Determine the [X, Y] coordinate at the center of the cell enclosing the given text.  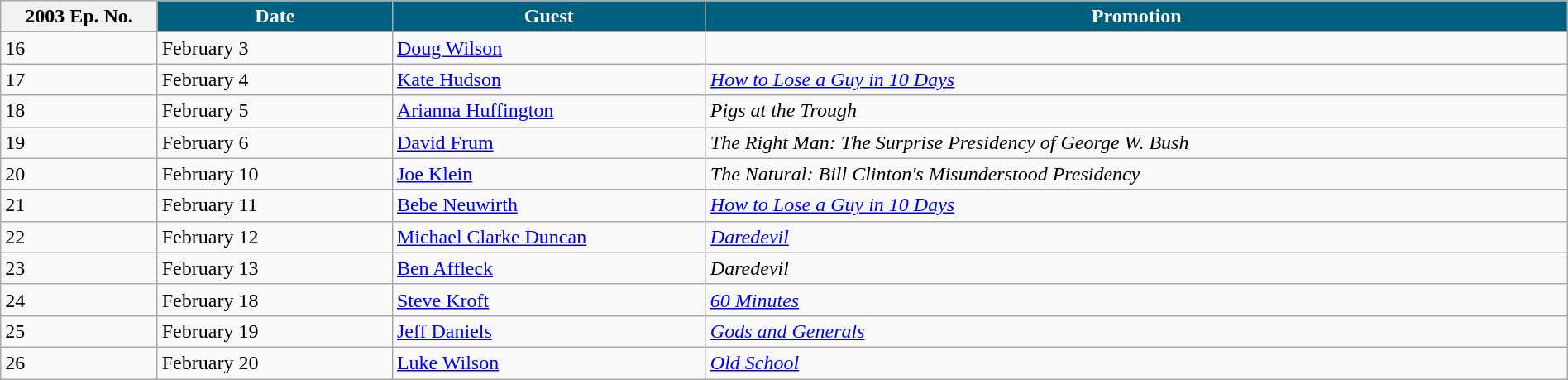
25 [79, 331]
Bebe Neuwirth [549, 205]
22 [79, 237]
21 [79, 205]
Guest [549, 17]
February 6 [275, 142]
Date [275, 17]
Michael Clarke Duncan [549, 237]
Old School [1136, 363]
Luke Wilson [549, 363]
February 13 [275, 268]
20 [79, 174]
February 12 [275, 237]
February 20 [275, 363]
2003 Ep. No. [79, 17]
Jeff Daniels [549, 331]
Steve Kroft [549, 300]
Kate Hudson [549, 79]
The Natural: Bill Clinton's Misunderstood Presidency [1136, 174]
17 [79, 79]
26 [79, 363]
19 [79, 142]
23 [79, 268]
Doug Wilson [549, 48]
February 5 [275, 111]
February 4 [275, 79]
February 19 [275, 331]
February 11 [275, 205]
Arianna Huffington [549, 111]
Promotion [1136, 17]
February 10 [275, 174]
The Right Man: The Surprise Presidency of George W. Bush [1136, 142]
Joe Klein [549, 174]
Ben Affleck [549, 268]
Pigs at the Trough [1136, 111]
16 [79, 48]
David Frum [549, 142]
60 Minutes [1136, 300]
February 3 [275, 48]
18 [79, 111]
24 [79, 300]
Gods and Generals [1136, 331]
February 18 [275, 300]
